From the cell containing the given text, extract its center point as (x, y) coordinate. 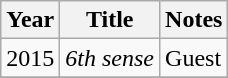
6th sense (110, 58)
Year (30, 20)
2015 (30, 58)
Title (110, 20)
Guest (194, 58)
Notes (194, 20)
